Locate the cell with the specified text and output its (X, Y) center coordinate. 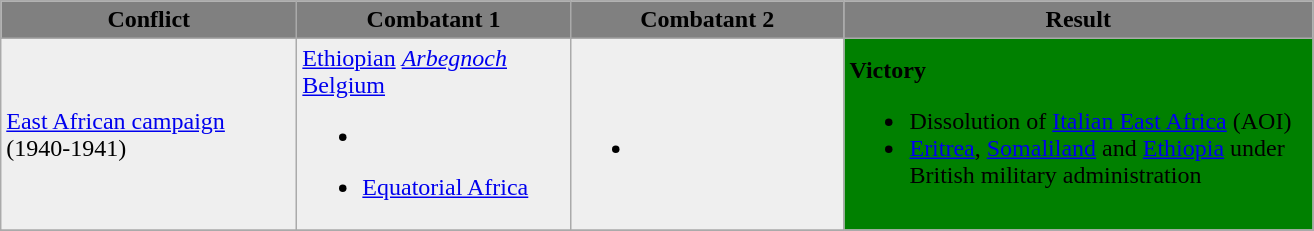
East African campaign(1940-1941) (149, 134)
VictoryDissolution of Italian East Africa (AOI)Eritrea, Somaliland and Ethiopia under British military administration (1078, 134)
Combatant 1 (434, 20)
Ethiopian Arbegnoch Belgium Equatorial Africa (434, 134)
Combatant 2 (707, 20)
Conflict (149, 20)
Result (1078, 20)
